Find where the given text appears and provide that cell's center as [x, y] coordinate. 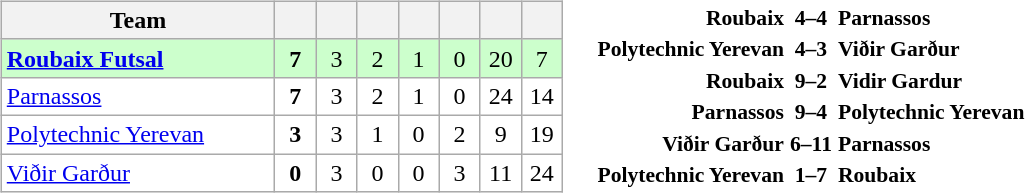
4–4 [810, 17]
4–3 [810, 49]
9 [500, 134]
11 [500, 173]
9–2 [810, 80]
Roubaix Futsal [138, 58]
Team [138, 20]
19 [542, 134]
9–4 [810, 112]
14 [542, 96]
20 [500, 58]
6–11 [810, 143]
Vidir Gardur [930, 80]
1–7 [810, 175]
